Output the (x, y) coordinate of the center of the cell containing the given text.  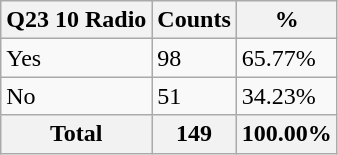
149 (194, 134)
65.77% (286, 58)
Q23 10 Radio (76, 20)
34.23% (286, 96)
Total (76, 134)
No (76, 96)
51 (194, 96)
% (286, 20)
100.00% (286, 134)
98 (194, 58)
Yes (76, 58)
Counts (194, 20)
